Output the (x, y) coordinate of the center of the cell containing the given text.  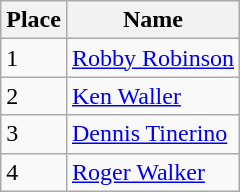
Name (152, 20)
Dennis Tinerino (152, 134)
4 (34, 172)
Roger Walker (152, 172)
Place (34, 20)
Ken Waller (152, 96)
3 (34, 134)
1 (34, 58)
Robby Robinson (152, 58)
2 (34, 96)
